Provide the (X, Y) coordinate of the cell's center where the given text is located.  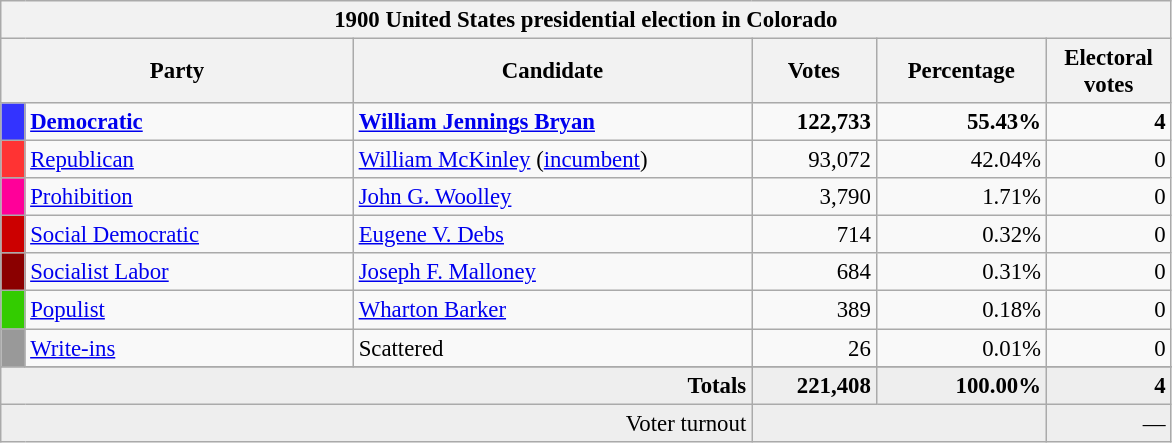
Votes (814, 72)
Joseph F. Malloney (552, 273)
Socialist Labor (189, 273)
Percentage (961, 72)
Electoral votes (1108, 72)
1900 United States presidential election in Colorado (586, 20)
684 (814, 273)
Voter turnout (376, 423)
Totals (376, 385)
Eugene V. Debs (552, 235)
122,733 (814, 122)
0.18% (961, 310)
Republican (189, 160)
John G. Woolley (552, 197)
55.43% (961, 122)
Scattered (552, 348)
0.31% (961, 273)
— (1108, 423)
26 (814, 348)
389 (814, 310)
Social Democratic (189, 235)
714 (814, 235)
Prohibition (189, 197)
0.32% (961, 235)
Party (178, 72)
42.04% (961, 160)
William McKinley (incumbent) (552, 160)
Write-ins (189, 348)
1.71% (961, 197)
3,790 (814, 197)
100.00% (961, 385)
Wharton Barker (552, 310)
221,408 (814, 385)
Candidate (552, 72)
93,072 (814, 160)
Democratic (189, 122)
William Jennings Bryan (552, 122)
0.01% (961, 348)
Populist (189, 310)
